Identify which cell holds the provided text, then report its (x, y) central coordinate. 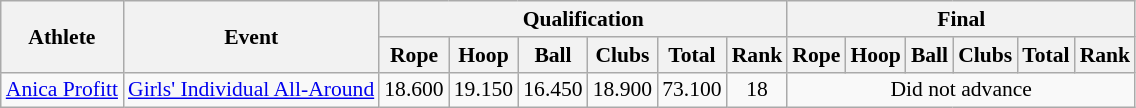
Anica Profitt (62, 90)
Event (251, 36)
73.100 (692, 90)
18.900 (622, 90)
Girls' Individual All-Around (251, 90)
Qualification (583, 19)
18.600 (414, 90)
Did not advance (961, 90)
18 (758, 90)
16.450 (552, 90)
19.150 (484, 90)
Final (961, 19)
Athlete (62, 36)
